Detect which cell encompasses the target text, then output its [x, y] center coordinate. 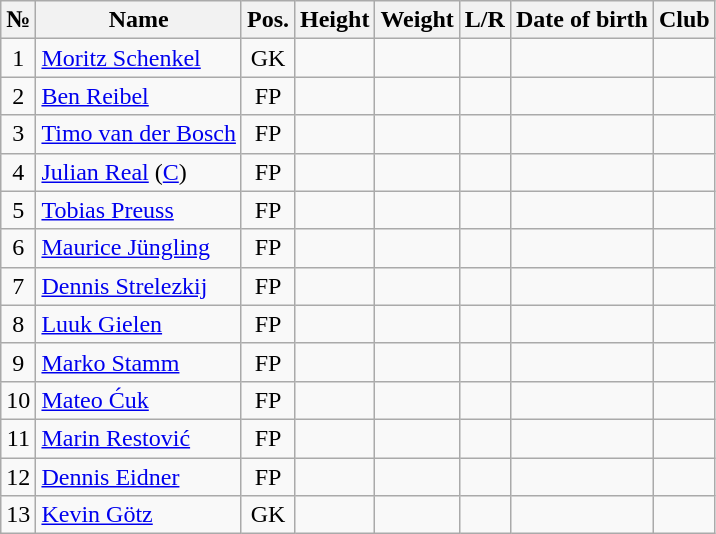
9 [18, 362]
4 [18, 172]
Date of birth [582, 20]
Timo van der Bosch [139, 134]
Kevin Götz [139, 515]
Dennis Eidner [139, 477]
12 [18, 477]
Pos. [268, 20]
Moritz Schenkel [139, 58]
6 [18, 248]
L/R [484, 20]
Mateo Ćuk [139, 400]
Tobias Preuss [139, 210]
3 [18, 134]
Ben Reibel [139, 96]
7 [18, 286]
1 [18, 58]
№ [18, 20]
Height [335, 20]
13 [18, 515]
2 [18, 96]
Weight [417, 20]
Luuk Gielen [139, 324]
5 [18, 210]
Marko Stamm [139, 362]
11 [18, 438]
Julian Real (C) [139, 172]
10 [18, 400]
Maurice Jüngling [139, 248]
Name [139, 20]
Marin Restović [139, 438]
8 [18, 324]
Dennis Strelezkij [139, 286]
Club [684, 20]
